Extract the (x, y) coordinate from the center of the cell holding the provided text.  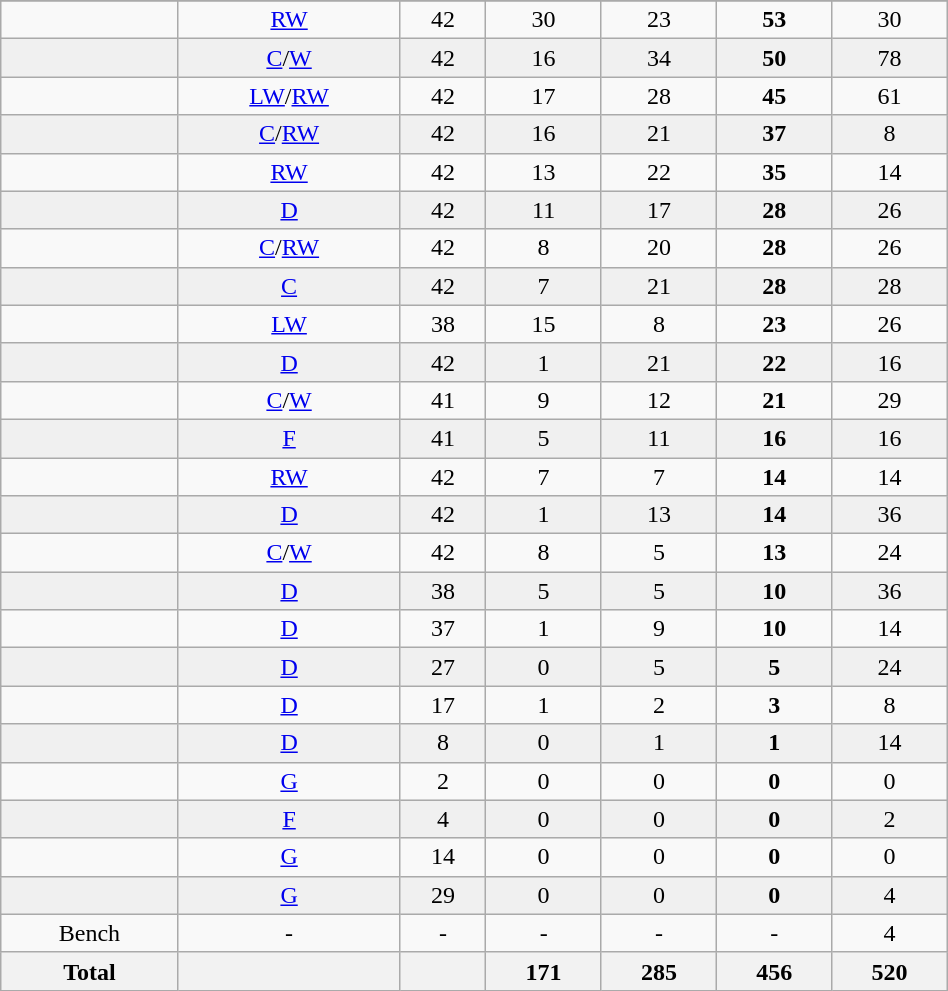
15 (544, 324)
Bench (90, 933)
12 (658, 400)
34 (658, 58)
C (289, 286)
520 (890, 971)
Total (90, 971)
LW/RW (289, 96)
35 (774, 172)
3 (774, 705)
61 (890, 96)
45 (774, 96)
50 (774, 58)
27 (443, 667)
20 (658, 248)
171 (544, 971)
456 (774, 971)
78 (890, 58)
285 (658, 971)
LW (289, 324)
53 (774, 20)
